From the cell containing the given text, extract its center point as (X, Y) coordinate. 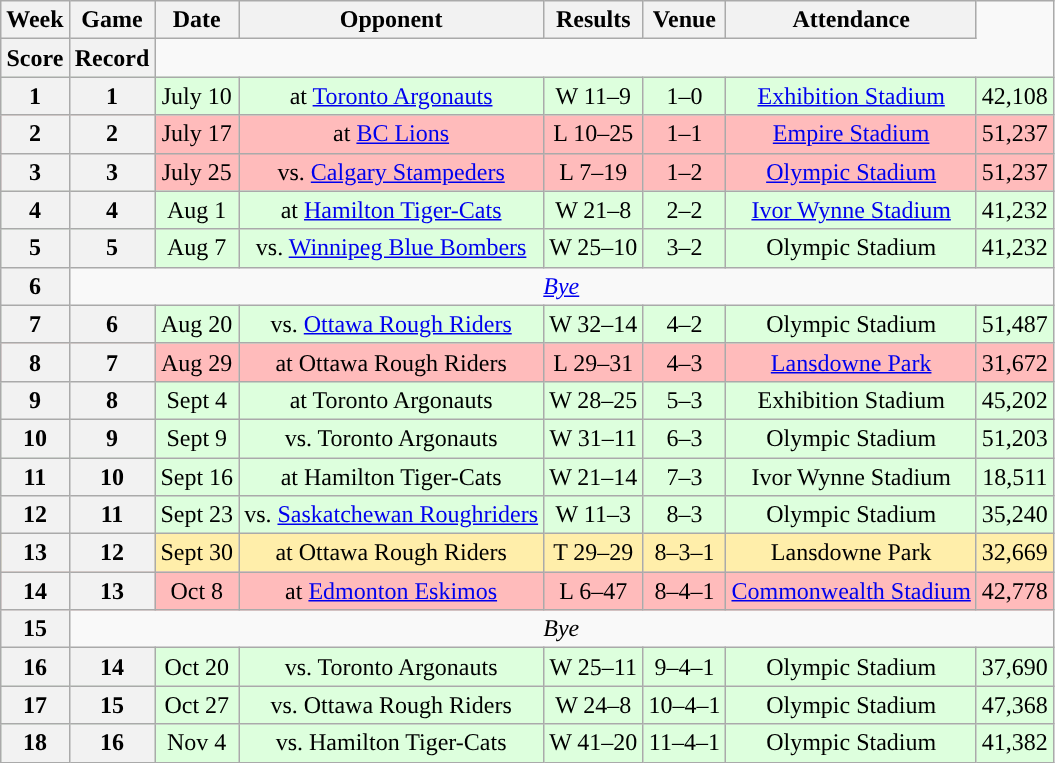
Commonwealth Stadium (851, 591)
35,240 (1014, 515)
Attendance (851, 20)
47,368 (1014, 705)
1–2 (684, 172)
at Edmonton Eskimos (392, 591)
5–3 (684, 400)
8–3–1 (684, 553)
18,511 (1014, 477)
32,669 (1014, 553)
L 7–19 (594, 172)
18 (35, 743)
Sept 30 (197, 553)
Empire Stadium (851, 134)
W 25–11 (594, 667)
51,203 (1014, 438)
W 24–8 (594, 705)
45,202 (1014, 400)
4–3 (684, 362)
T 29–29 (594, 553)
W 25–10 (594, 248)
Aug 7 (197, 248)
2–2 (684, 210)
9–4–1 (684, 667)
42,108 (1014, 96)
41,382 (1014, 743)
10–4–1 (684, 705)
1–1 (684, 134)
W 11–3 (594, 515)
W 11–9 (594, 96)
W 41–20 (594, 743)
Aug 20 (197, 324)
Date (197, 20)
July 10 (197, 96)
Opponent (392, 20)
8–4–1 (684, 591)
L 10–25 (594, 134)
Oct 8 (197, 591)
Game (112, 20)
Nov 4 (197, 743)
Sept 9 (197, 438)
7–3 (684, 477)
Score (35, 58)
W 32–14 (594, 324)
17 (35, 705)
at BC Lions (392, 134)
37,690 (1014, 667)
W 31–11 (594, 438)
51,487 (1014, 324)
6–3 (684, 438)
Aug 1 (197, 210)
W 21–8 (594, 210)
vs. Calgary Stampeders (392, 172)
July 17 (197, 134)
Sept 4 (197, 400)
31,672 (1014, 362)
vs. Saskatchewan Roughriders (392, 515)
4–2 (684, 324)
Sept 23 (197, 515)
8–3 (684, 515)
Oct 20 (197, 667)
Oct 27 (197, 705)
11–4–1 (684, 743)
1–0 (684, 96)
July 25 (197, 172)
Sept 16 (197, 477)
Record (112, 58)
Aug 29 (197, 362)
W 21–14 (594, 477)
W 28–25 (594, 400)
3–2 (684, 248)
vs. Winnipeg Blue Bombers (392, 248)
vs. Hamilton Tiger-Cats (392, 743)
Week (35, 20)
L 6–47 (594, 591)
L 29–31 (594, 362)
Results (594, 20)
Venue (684, 20)
42,778 (1014, 591)
